Scan for the cell matching the given text and deliver its [X, Y] coordinate at center. 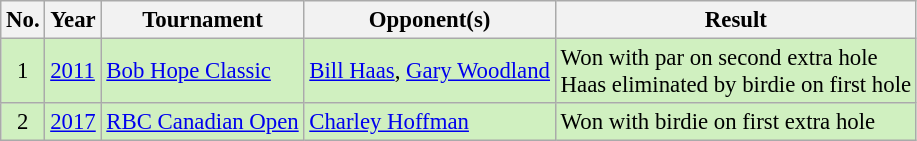
Won with birdie on first extra hole [736, 122]
Won with par on second extra holeHaas eliminated by birdie on first hole [736, 72]
RBC Canadian Open [202, 122]
Charley Hoffman [430, 122]
2017 [73, 122]
No. [23, 20]
Result [736, 20]
Bill Haas, Gary Woodland [430, 72]
2 [23, 122]
Opponent(s) [430, 20]
1 [23, 72]
Tournament [202, 20]
Year [73, 20]
2011 [73, 72]
Bob Hope Classic [202, 72]
